Search for the cell housing the specified text and yield its [X, Y] center coordinate. 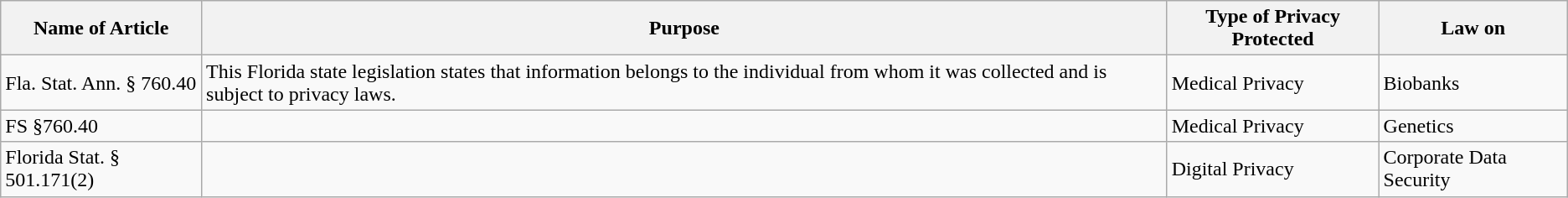
Purpose [685, 29]
FS §760.40 [101, 126]
Florida Stat. § 501.171(2) [101, 169]
Fla. Stat. Ann. § 760.40 [101, 82]
Law on [1473, 29]
Type of Privacy Protected [1273, 29]
Digital Privacy [1273, 169]
This Florida state legislation states that information belongs to the individual from whom it was collected and is subject to privacy laws. [685, 82]
Name of Article [101, 29]
Genetics [1473, 126]
Corporate Data Security [1473, 169]
Biobanks [1473, 82]
